Return [x, y] of the center of cell containing provided text 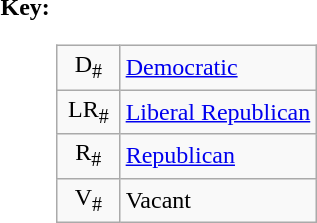
Vacant [218, 200]
V# [89, 200]
Republican [218, 156]
R# [89, 156]
LR# [89, 112]
D# [89, 67]
Liberal Republican [218, 112]
Democratic [218, 67]
